For the text-containing cell, return its midpoint in (x, y) coordinate format. 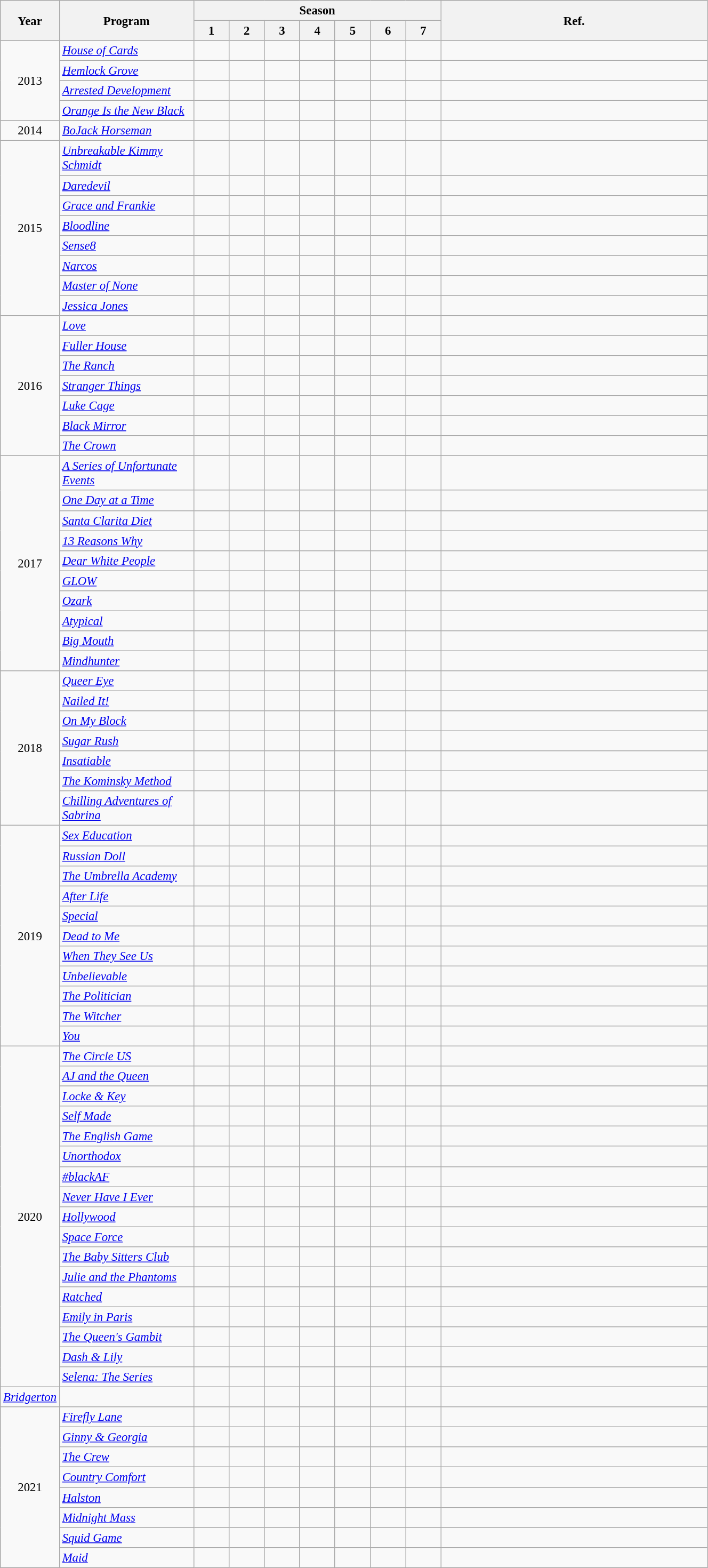
Season (317, 11)
The Ranch (126, 366)
Space Force (126, 1237)
5 (352, 31)
Love (126, 326)
After Life (126, 896)
Russian Doll (126, 856)
Narcos (126, 266)
Nailed It! (126, 701)
Self Made (126, 1116)
Atypical (126, 621)
7 (423, 31)
Never Have I Ever (126, 1197)
Bridgerton (30, 1397)
Jessica Jones (126, 306)
Firefly Lane (126, 1417)
Dash & Lily (126, 1357)
Master of None (126, 286)
Dead to Me (126, 936)
The Umbrella Academy (126, 876)
2016 (30, 386)
One Day at a Time (126, 501)
3 (282, 31)
Hemlock Grove (126, 71)
Halston (126, 1498)
Mindhunter (126, 661)
Sugar Rush (126, 741)
Insatiable (126, 761)
Program (126, 20)
Unorthodox (126, 1157)
You (126, 1036)
2018 (30, 748)
2021 (30, 1487)
2020 (30, 1217)
The Kominsky Method (126, 781)
2013 (30, 81)
The Circle US (126, 1057)
2 (246, 31)
Chilling Adventures of Sabrina (126, 809)
Ref. (574, 20)
GLOW (126, 581)
A Series of Unfortunate Events (126, 474)
6 (388, 31)
Queer Eye (126, 681)
#blackAF (126, 1177)
4 (317, 31)
Country Comfort (126, 1477)
Hollywood (126, 1217)
Bloodline (126, 226)
When They See Us (126, 956)
Arrested Development (126, 91)
On My Block (126, 721)
The Baby Sitters Club (126, 1257)
13 Reasons Why (126, 541)
2015 (30, 228)
Sense8 (126, 245)
Unbreakable Kimmy Schmidt (126, 158)
2014 (30, 131)
Locke & Key (126, 1097)
Squid Game (126, 1538)
The Crown (126, 446)
2017 (30, 563)
The Crew (126, 1458)
Selena: The Series (126, 1377)
Julie and the Phantoms (126, 1277)
Grace and Frankie (126, 205)
The Witcher (126, 1016)
The English Game (126, 1137)
2019 (30, 936)
Santa Clarita Diet (126, 521)
Ozark (126, 601)
Midnight Mass (126, 1517)
Emily in Paris (126, 1317)
Ratched (126, 1297)
Fuller House (126, 346)
House of Cards (126, 51)
BoJack Horseman (126, 131)
Dear White People (126, 561)
Unbelievable (126, 976)
Orange Is the New Black (126, 111)
1 (211, 31)
Year (30, 20)
Ginny & Georgia (126, 1437)
AJ and the Queen (126, 1076)
Special (126, 916)
Daredevil (126, 186)
The Queen's Gambit (126, 1337)
Stranger Things (126, 386)
Sex Education (126, 836)
The Politician (126, 996)
Black Mirror (126, 426)
Maid (126, 1557)
Big Mouth (126, 641)
Luke Cage (126, 406)
